Identify which cell holds the provided text, then report its (X, Y) central coordinate. 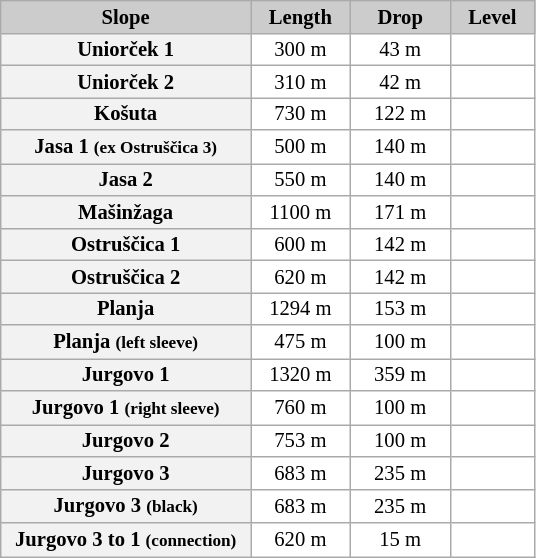
310 m (300, 81)
1294 m (300, 308)
600 m (300, 244)
Jurgovo 1 (126, 374)
500 m (300, 147)
Level (492, 16)
Ostruščica 1 (126, 244)
43 m (400, 49)
Jurgovo 3 (black) (126, 506)
Drop (400, 16)
1100 m (300, 212)
Planja (left sleeve) (126, 341)
1320 m (300, 374)
359 m (400, 374)
Jurgovo 1 (right sleeve) (126, 407)
15 m (400, 539)
Jurgovo 3 to 1 (connection) (126, 539)
550 m (300, 179)
Ostruščica 2 (126, 276)
475 m (300, 341)
Planja (126, 308)
300 m (300, 49)
760 m (300, 407)
Uniorček 2 (126, 81)
Jasa 2 (126, 179)
Jurgovo 2 (126, 440)
171 m (400, 212)
Jurgovo 3 (126, 472)
Slope (126, 16)
Mašinžaga (126, 212)
Uniorček 1 (126, 49)
122 m (400, 113)
Jasa 1 (ex Ostruščica 3) (126, 147)
153 m (400, 308)
753 m (300, 440)
730 m (300, 113)
Length (300, 16)
42 m (400, 81)
Košuta (126, 113)
